Capture the cell that displays the provided text and extract its [X, Y] central coordinate. 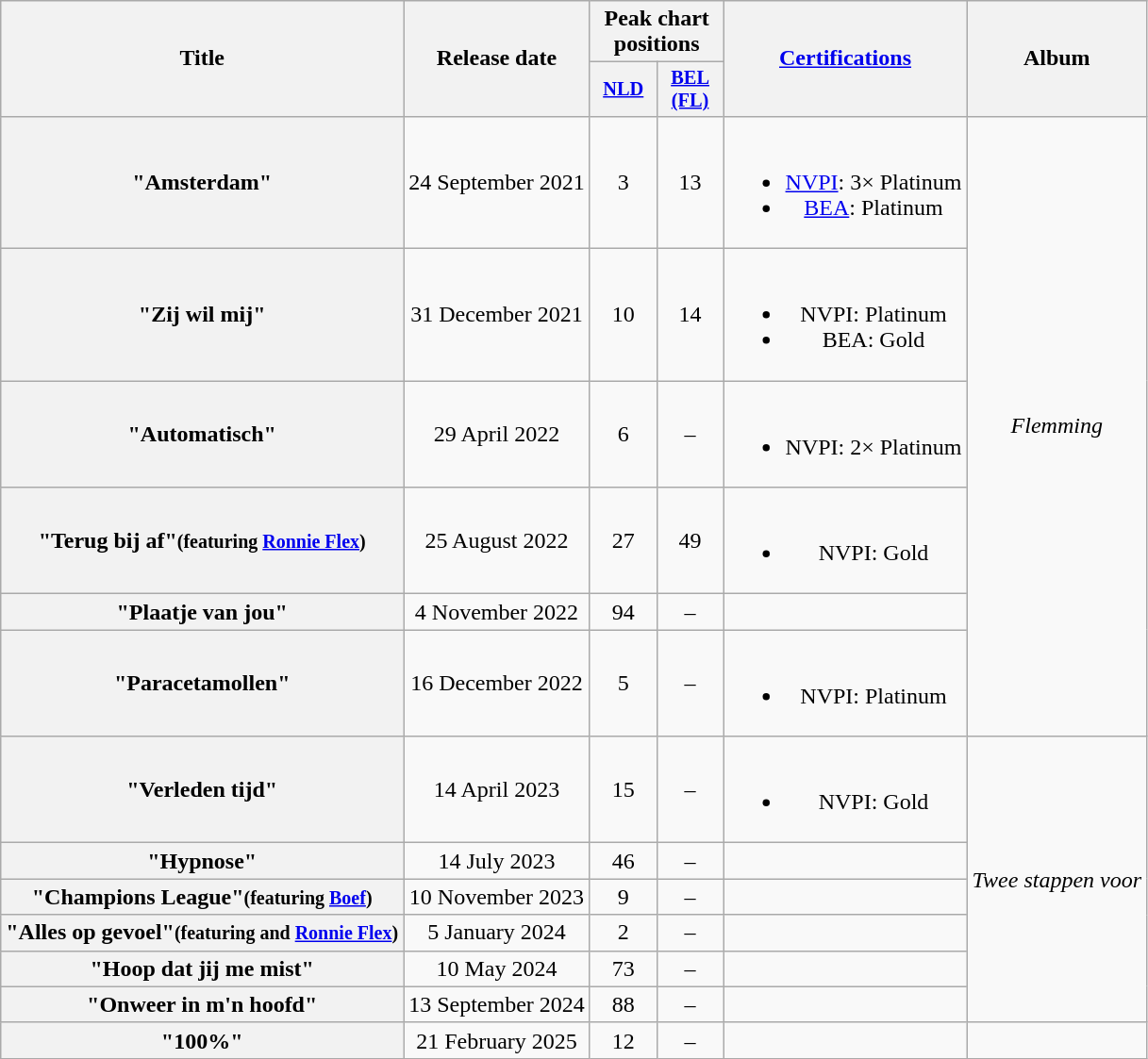
NLD [623, 90]
13 [690, 182]
Release date [497, 58]
10 [623, 315]
88 [623, 1004]
31 December 2021 [497, 315]
6 [623, 434]
15 [623, 790]
10 November 2023 [497, 897]
14 [690, 315]
2 [623, 933]
73 [623, 968]
21 February 2025 [497, 1040]
94 [623, 612]
9 [623, 897]
"Paracetamollen" [202, 683]
"Plaatje van jou" [202, 612]
Certifications [845, 58]
14 July 2023 [497, 861]
NVPI: 3× PlatinumBEA: Platinum [845, 182]
"Amsterdam" [202, 182]
NVPI: Platinum [845, 683]
25 August 2022 [497, 541]
27 [623, 541]
Flemming [1056, 426]
"Hypnose" [202, 861]
12 [623, 1040]
16 December 2022 [497, 683]
BEL(FL) [690, 90]
49 [690, 541]
Album [1056, 58]
"Champions League"(featuring Boef) [202, 897]
14 April 2023 [497, 790]
5 January 2024 [497, 933]
"100%" [202, 1040]
NVPI: 2× Platinum [845, 434]
13 September 2024 [497, 1004]
"Hoop dat jij me mist" [202, 968]
5 [623, 683]
"Zij wil mij" [202, 315]
"Alles op gevoel"(featuring and Ronnie Flex) [202, 933]
Title [202, 58]
29 April 2022 [497, 434]
4 November 2022 [497, 612]
Peak chart positions [657, 32]
24 September 2021 [497, 182]
3 [623, 182]
"Automatisch" [202, 434]
NVPI: PlatinumBEA: Gold [845, 315]
Twee stappen voor [1056, 879]
46 [623, 861]
"Terug bij af"(featuring Ronnie Flex) [202, 541]
"Onweer in m'n hoofd" [202, 1004]
10 May 2024 [497, 968]
"Verleden tijd" [202, 790]
